Detect which cell encompasses the target text, then output its (x, y) center coordinate. 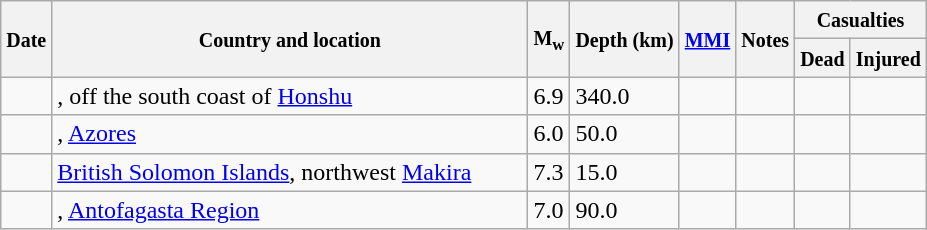
6.0 (549, 134)
, Antofagasta Region (290, 210)
Injured (888, 58)
Casualties (861, 20)
Date (26, 39)
340.0 (624, 96)
6.9 (549, 96)
Dead (823, 58)
7.0 (549, 210)
, Azores (290, 134)
50.0 (624, 134)
7.3 (549, 172)
British Solomon Islands, northwest Makira (290, 172)
Mw (549, 39)
Country and location (290, 39)
, off the south coast of Honshu (290, 96)
Notes (766, 39)
90.0 (624, 210)
MMI (708, 39)
Depth (km) (624, 39)
15.0 (624, 172)
